Capture the cell that displays the provided text and extract its (X, Y) central coordinate. 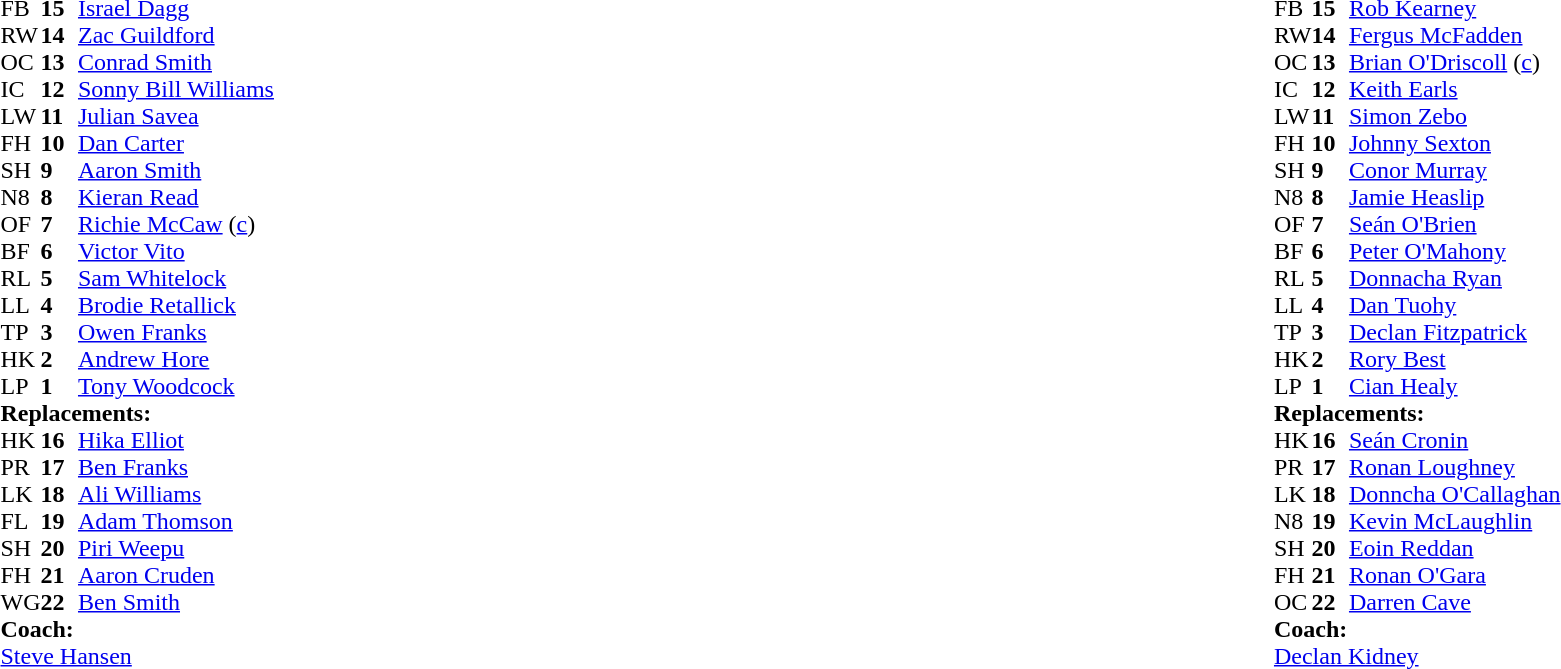
Conor Murray (1455, 170)
Simon Zebo (1455, 116)
Seán Cronin (1455, 440)
Julian Savea (176, 116)
Ronan O'Gara (1455, 576)
Donnacha Ryan (1455, 278)
Kieran Read (176, 198)
Fergus McFadden (1455, 36)
Seán O'Brien (1455, 224)
Dan Tuohy (1455, 306)
Kevin McLaughlin (1455, 522)
Aaron Cruden (176, 576)
Sonny Bill Williams (176, 90)
FL (20, 522)
Owen Franks (176, 332)
Adam Thomson (176, 522)
Ben Smith (176, 602)
Piri Weepu (176, 548)
Declan Kidney (1418, 656)
Conrad Smith (176, 62)
Declan Fitzpatrick (1455, 332)
Keith Earls (1455, 90)
Sam Whitelock (176, 278)
Cian Healy (1455, 386)
Darren Cave (1455, 602)
Hika Elliot (176, 440)
Peter O'Mahony (1455, 252)
Rory Best (1455, 360)
Brodie Retallick (176, 306)
Victor Vito (176, 252)
Dan Carter (176, 144)
Brian O'Driscoll (c) (1455, 62)
WG (20, 602)
Donncha O'Callaghan (1455, 494)
Johnny Sexton (1455, 144)
Ronan Loughney (1455, 468)
Eoin Reddan (1455, 548)
Steve Hansen (136, 656)
Richie McCaw (c) (176, 224)
Ali Williams (176, 494)
Aaron Smith (176, 170)
Zac Guildford (176, 36)
Ben Franks (176, 468)
Andrew Hore (176, 360)
Jamie Heaslip (1455, 198)
Tony Woodcock (176, 386)
